Detect which cell encompasses the target text, then output its (X, Y) center coordinate. 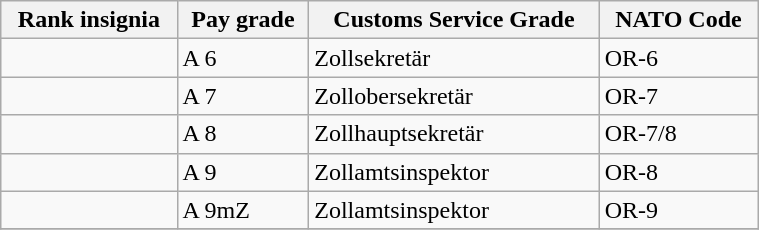
Customs Service Grade (454, 20)
A 6 (243, 58)
A 8 (243, 134)
OR-7 (678, 96)
Rank insignia (89, 20)
OR-7/8 (678, 134)
A 9mZ (243, 210)
A 7 (243, 96)
OR-6 (678, 58)
Pay grade (243, 20)
Zollsekretär (454, 58)
A 9 (243, 172)
OR-9 (678, 210)
NATO Code (678, 20)
Zollobersekretär (454, 96)
Zollhauptsekretär (454, 134)
OR-8 (678, 172)
